Pinpoint the cell where the given text exists, returning its (x, y) midpoint coordinate. 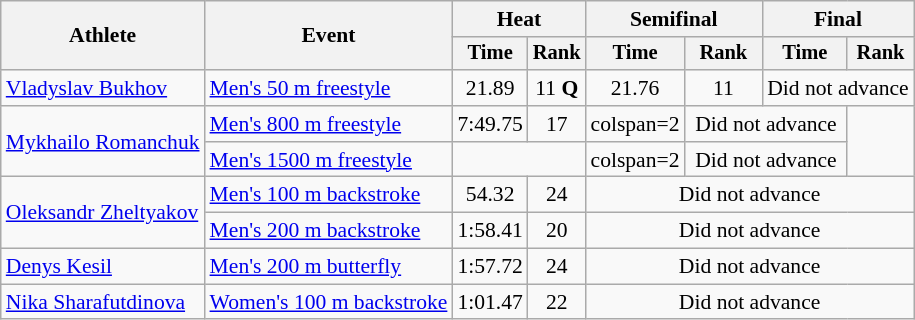
Oleksandr Zheltyakov (103, 212)
Men's 800 m freestyle (329, 124)
54.32 (490, 195)
1:57.72 (490, 267)
7:49.75 (490, 124)
21.76 (634, 88)
21.89 (490, 88)
Men's 200 m backstroke (329, 231)
Denys Kesil (103, 267)
20 (557, 231)
Men's 200 m butterfly (329, 267)
Semifinal (674, 19)
1:01.47 (490, 302)
17 (557, 124)
Final (838, 19)
Men's 1500 m freestyle (329, 160)
1:58.41 (490, 231)
11 Q (557, 88)
Event (329, 36)
Mykhailo Romanchuk (103, 142)
Women's 100 m backstroke (329, 302)
Vladyslav Bukhov (103, 88)
Athlete (103, 36)
Men's 100 m backstroke (329, 195)
11 (724, 88)
Men's 50 m freestyle (329, 88)
22 (557, 302)
Nika Sharafutdinova (103, 302)
Heat (518, 19)
